Pinpoint the cell where the given text exists, returning its [x, y] midpoint coordinate. 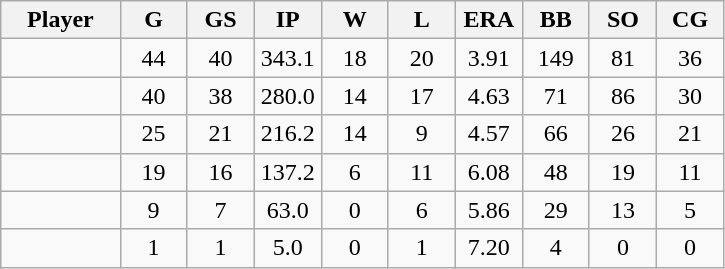
7 [220, 210]
86 [622, 96]
17 [422, 96]
48 [556, 172]
W [354, 20]
26 [622, 134]
6.08 [488, 172]
81 [622, 58]
25 [154, 134]
280.0 [288, 96]
CG [690, 20]
216.2 [288, 134]
Player [60, 20]
5 [690, 210]
137.2 [288, 172]
SO [622, 20]
66 [556, 134]
30 [690, 96]
4.57 [488, 134]
IP [288, 20]
13 [622, 210]
BB [556, 20]
63.0 [288, 210]
GS [220, 20]
16 [220, 172]
343.1 [288, 58]
20 [422, 58]
ERA [488, 20]
4 [556, 248]
71 [556, 96]
29 [556, 210]
5.86 [488, 210]
38 [220, 96]
36 [690, 58]
7.20 [488, 248]
44 [154, 58]
L [422, 20]
5.0 [288, 248]
3.91 [488, 58]
18 [354, 58]
149 [556, 58]
4.63 [488, 96]
G [154, 20]
